Pinpoint the cell where the given text exists, returning its [X, Y] midpoint coordinate. 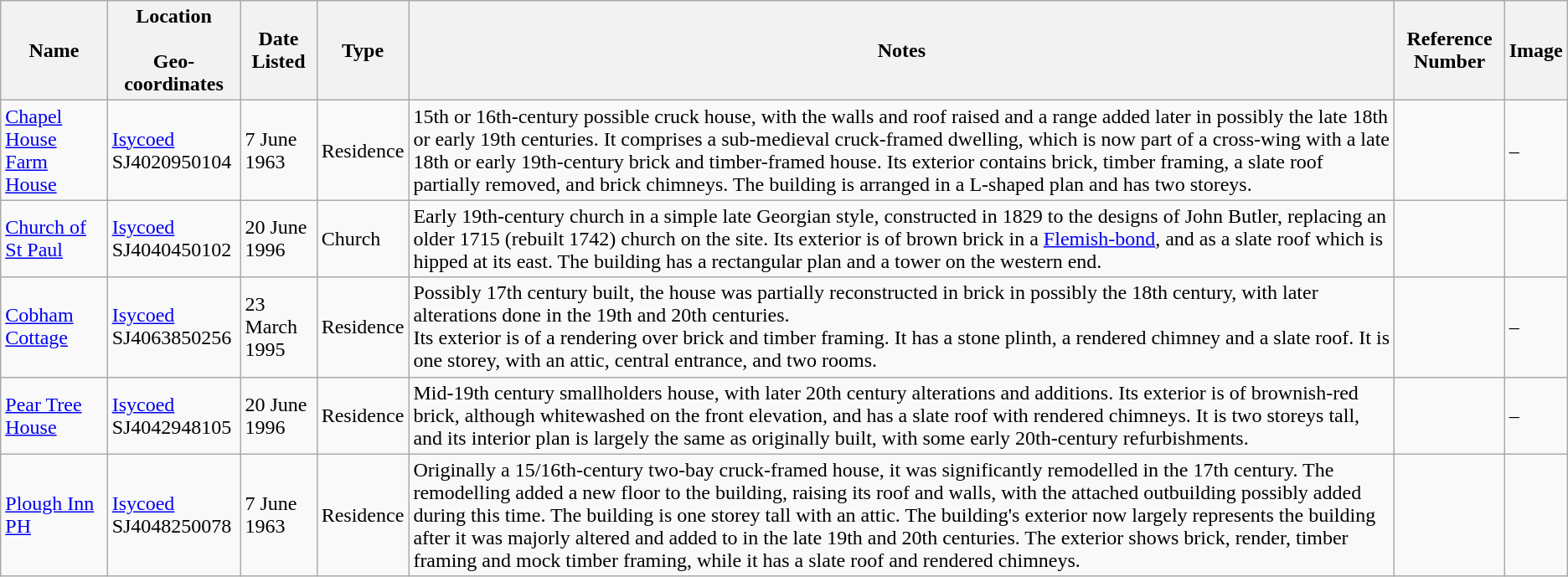
Date Listed [278, 50]
IsycoedSJ4048250078 [174, 515]
Plough Inn PH [54, 515]
Image [1536, 50]
Name [54, 50]
Chapel House Farm House [54, 151]
23 March 1995 [278, 327]
Church [363, 239]
Notes [901, 50]
Church of St Paul [54, 239]
IsycoedSJ4063850256 [174, 327]
Reference Number [1449, 50]
Pear Tree House [54, 415]
Type [363, 50]
IsycoedSJ4042948105 [174, 415]
LocationGeo-coordinates [174, 50]
Cobham Cottage [54, 327]
IsycoedSJ4020950104 [174, 151]
IsycoedSJ4040450102 [174, 239]
